From the cell containing the given text, extract its center point as (x, y) coordinate. 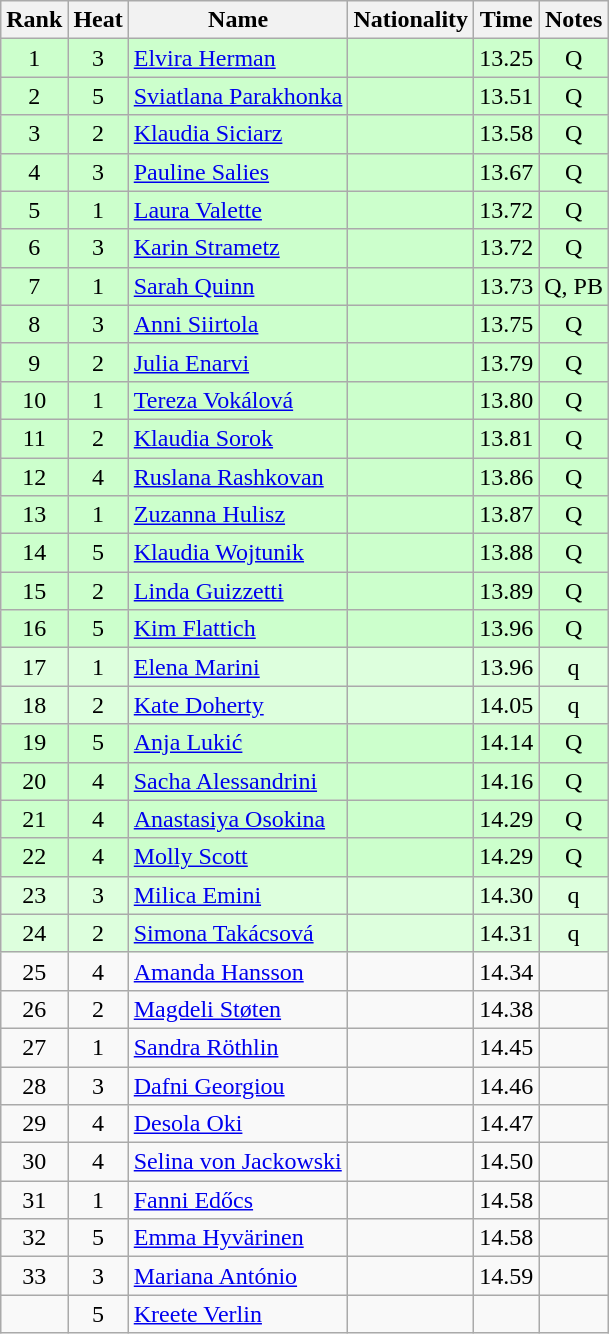
10 (34, 400)
13.67 (506, 172)
20 (34, 781)
29 (34, 1124)
21 (34, 819)
27 (34, 1047)
Molly Scott (238, 857)
Kate Doherty (238, 705)
7 (34, 286)
14.16 (506, 781)
13.58 (506, 134)
Laura Valette (238, 210)
Magdeli Støten (238, 1009)
13 (34, 515)
Emma Hyvärinen (238, 1238)
Fanni Edőcs (238, 1200)
14.47 (506, 1124)
Pauline Salies (238, 172)
Dafni Georgiou (238, 1085)
Tereza Vokálová (238, 400)
Heat (98, 20)
Julia Enarvi (238, 362)
22 (34, 857)
15 (34, 591)
Sacha Alessandrini (238, 781)
16 (34, 629)
Rank (34, 20)
31 (34, 1200)
25 (34, 971)
13.73 (506, 286)
Sviatlana Parakhonka (238, 96)
Name (238, 20)
8 (34, 324)
32 (34, 1238)
Karin Strametz (238, 248)
12 (34, 477)
13.86 (506, 477)
14.45 (506, 1047)
14.50 (506, 1162)
13.25 (506, 58)
24 (34, 933)
Notes (574, 20)
11 (34, 438)
9 (34, 362)
13.81 (506, 438)
Klaudia Wojtunik (238, 553)
Q, PB (574, 286)
14.14 (506, 743)
13.88 (506, 553)
Elena Marini (238, 667)
14.38 (506, 1009)
6 (34, 248)
Ruslana Rashkovan (238, 477)
33 (34, 1276)
Zuzanna Hulisz (238, 515)
Amanda Hansson (238, 971)
Linda Guizzetti (238, 591)
Sarah Quinn (238, 286)
23 (34, 895)
Anja Lukić (238, 743)
13.89 (506, 591)
Anni Siirtola (238, 324)
Klaudia Siciarz (238, 134)
14.34 (506, 971)
17 (34, 667)
14.31 (506, 933)
Anastasiya Osokina (238, 819)
13.51 (506, 96)
13.75 (506, 324)
28 (34, 1085)
14 (34, 553)
26 (34, 1009)
13.87 (506, 515)
Desola Oki (238, 1124)
Klaudia Sorok (238, 438)
14.30 (506, 895)
Simona Takácsová (238, 933)
Mariana António (238, 1276)
19 (34, 743)
14.05 (506, 705)
Time (506, 20)
14.59 (506, 1276)
14.46 (506, 1085)
30 (34, 1162)
Kim Flattich (238, 629)
18 (34, 705)
Selina von Jackowski (238, 1162)
Milica Emini (238, 895)
Elvira Herman (238, 58)
13.79 (506, 362)
Sandra Röthlin (238, 1047)
13.80 (506, 400)
Nationality (411, 20)
Kreete Verlin (238, 1314)
